Detect which cell encompasses the target text, then output its [x, y] center coordinate. 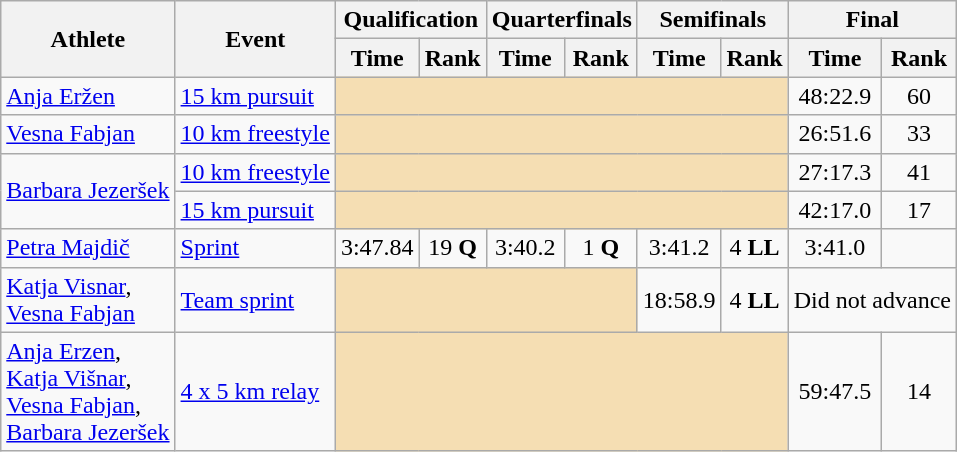
3:41.0 [834, 248]
1 Q [600, 248]
Barbara Jezeršek [88, 191]
18:58.9 [679, 300]
Final [872, 20]
Event [255, 39]
60 [920, 96]
4 x 5 km relay [255, 392]
19 Q [452, 248]
26:51.6 [834, 134]
Anja Erzen, Katja Višnar, Vesna Fabjan, Barbara Jezeršek [88, 392]
17 [920, 210]
41 [920, 172]
Team sprint [255, 300]
42:17.0 [834, 210]
Sprint [255, 248]
Vesna Fabjan [88, 134]
Quarterfinals [562, 20]
3:41.2 [679, 248]
14 [920, 392]
Qualification [410, 20]
3:40.2 [525, 248]
Athlete [88, 39]
Katja Visnar, Vesna Fabjan [88, 300]
Semifinals [712, 20]
27:17.3 [834, 172]
48:22.9 [834, 96]
Did not advance [872, 300]
Anja Eržen [88, 96]
3:47.84 [377, 248]
33 [920, 134]
59:47.5 [834, 392]
Petra Majdič [88, 248]
